Locate the cell with the specified text and output its [X, Y] center coordinate. 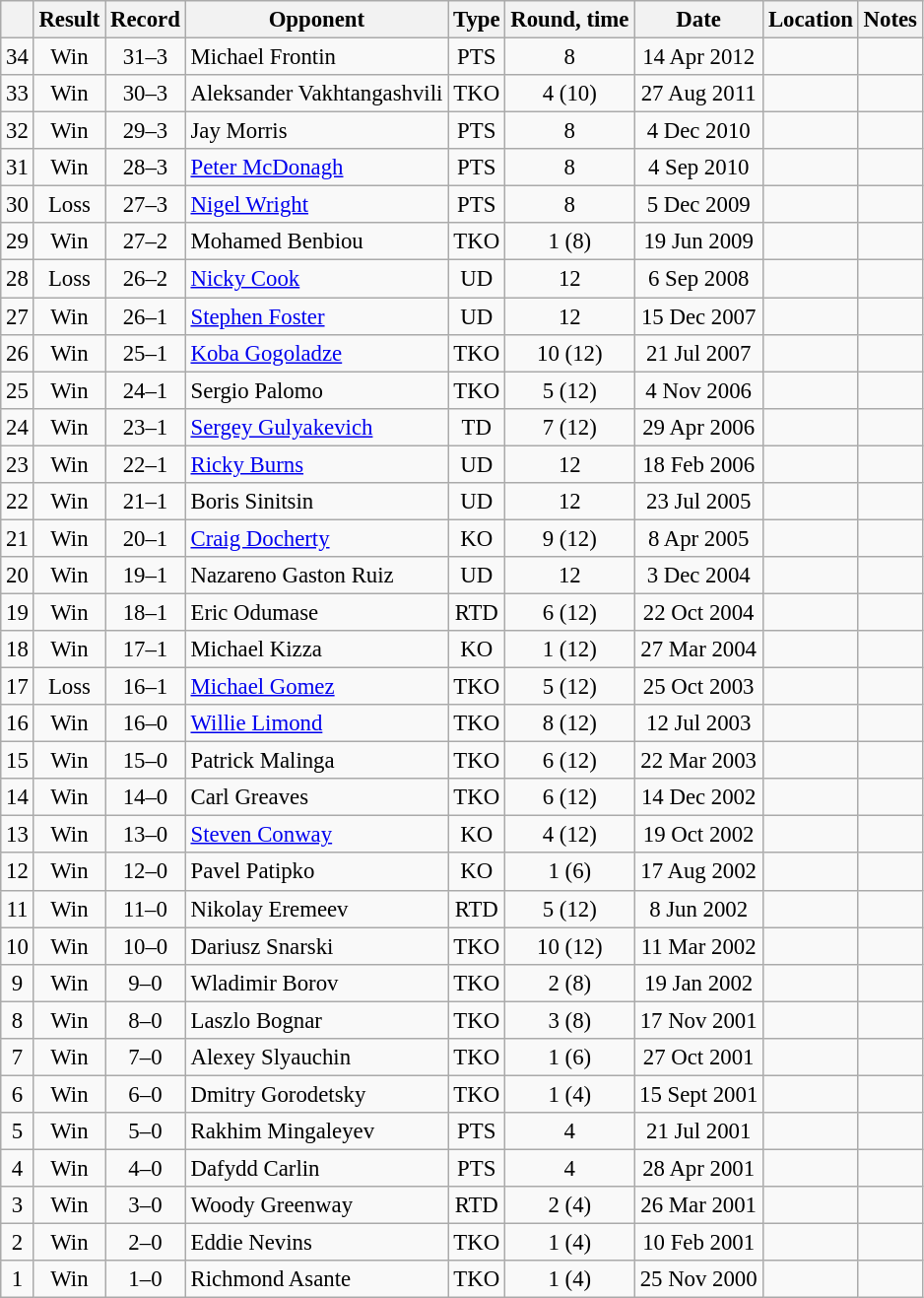
Sergio Palomo [316, 390]
10 Feb 2001 [699, 1243]
30 [18, 205]
4 Nov 2006 [699, 390]
5 [18, 1131]
23 Jul 2005 [699, 502]
Craig Docherty [316, 538]
1 (8) [569, 241]
8 (12) [569, 723]
Steven Conway [316, 835]
21 Jul 2007 [699, 353]
19–1 [146, 576]
Record [146, 20]
12–0 [146, 872]
26 [18, 353]
14 [18, 797]
26–2 [146, 279]
28–3 [146, 168]
27 Mar 2004 [699, 649]
Pavel Patipko [316, 872]
11 Mar 2002 [699, 946]
9 (12) [569, 538]
25 [18, 390]
19 [18, 612]
21 Jul 2001 [699, 1131]
23 [18, 464]
15 Dec 2007 [699, 316]
6 [18, 1094]
7–0 [146, 1058]
27 Oct 2001 [699, 1058]
28 Apr 2001 [699, 1168]
5–0 [146, 1131]
5 Dec 2009 [699, 205]
Dariusz Snarski [316, 946]
9 [18, 983]
Round, time [569, 20]
Nikolay Eremeev [316, 909]
32 [18, 131]
17 Aug 2002 [699, 872]
Nigel Wright [316, 205]
Nicky Cook [316, 279]
Carl Greaves [316, 797]
17 Nov 2001 [699, 1020]
Sergey Gulyakevich [316, 427]
8–0 [146, 1020]
28 [18, 279]
13–0 [146, 835]
Dafydd Carlin [316, 1168]
31 [18, 168]
29 [18, 241]
Laszlo Bognar [316, 1020]
2 (4) [569, 1205]
23–1 [146, 427]
TD [477, 427]
18 Feb 2006 [699, 464]
29–3 [146, 131]
34 [18, 57]
1 (12) [569, 649]
Type [477, 20]
22 Mar 2003 [699, 761]
4 (10) [569, 94]
21 [18, 538]
Ricky Burns [316, 464]
2–0 [146, 1243]
15 Sept 2001 [699, 1094]
Mohamed Benbiou [316, 241]
18–1 [146, 612]
3 [18, 1205]
6–0 [146, 1094]
22 [18, 502]
Alexey Slyauchin [316, 1058]
Stephen Foster [316, 316]
25 Nov 2000 [699, 1279]
27–3 [146, 205]
Michael Frontin [316, 57]
14 Dec 2002 [699, 797]
17 [18, 687]
26–1 [146, 316]
10–0 [146, 946]
Eric Odumase [316, 612]
Peter McDonagh [316, 168]
Woody Greenway [316, 1205]
4 Dec 2010 [699, 131]
Nazareno Gaston Ruiz [316, 576]
27 [18, 316]
2 [18, 1243]
3 Dec 2004 [699, 576]
4 Sep 2010 [699, 168]
19 Jun 2009 [699, 241]
25 Oct 2003 [699, 687]
10 [18, 946]
18 [18, 649]
Notes [891, 20]
7 (12) [569, 427]
15 [18, 761]
Location [812, 20]
27–2 [146, 241]
Willie Limond [316, 723]
24–1 [146, 390]
30–3 [146, 94]
26 Mar 2001 [699, 1205]
29 Apr 2006 [699, 427]
13 [18, 835]
4–0 [146, 1168]
25–1 [146, 353]
14–0 [146, 797]
21–1 [146, 502]
Michael Kizza [316, 649]
Patrick Malinga [316, 761]
Koba Gogoladze [316, 353]
Aleksander Vakhtangashvili [316, 94]
8 Jun 2002 [699, 909]
16–0 [146, 723]
20–1 [146, 538]
24 [18, 427]
20 [18, 576]
6 Sep 2008 [699, 279]
8 Apr 2005 [699, 538]
Opponent [316, 20]
11–0 [146, 909]
14 Apr 2012 [699, 57]
Jay Morris [316, 131]
Boris Sinitsin [316, 502]
31–3 [146, 57]
22 Oct 2004 [699, 612]
15–0 [146, 761]
22–1 [146, 464]
7 [18, 1058]
27 Aug 2011 [699, 94]
19 Oct 2002 [699, 835]
16 [18, 723]
19 Jan 2002 [699, 983]
3 (8) [569, 1020]
3–0 [146, 1205]
33 [18, 94]
Dmitry Gorodetsky [316, 1094]
Result [69, 20]
Wladimir Borov [316, 983]
17–1 [146, 649]
Michael Gomez [316, 687]
4 (12) [569, 835]
Rakhim Mingaleyev [316, 1131]
Eddie Nevins [316, 1243]
2 (8) [569, 983]
12 Jul 2003 [699, 723]
16–1 [146, 687]
Date [699, 20]
Richmond Asante [316, 1279]
9–0 [146, 983]
1 [18, 1279]
11 [18, 909]
1–0 [146, 1279]
